Return (X, Y) of the center of cell containing provided text 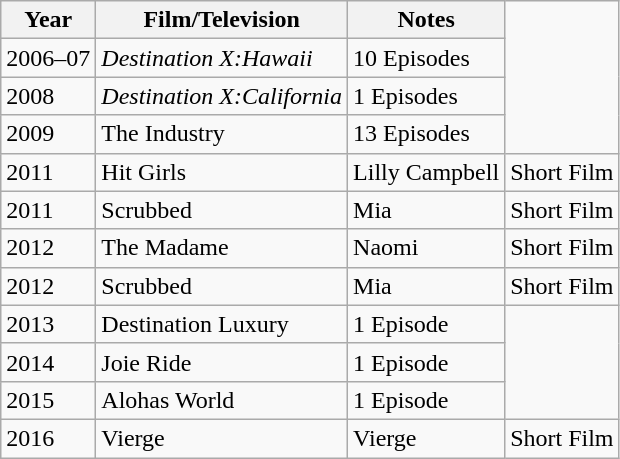
The Madame (222, 248)
Hit Girls (222, 172)
2013 (48, 324)
Destination X:California (222, 96)
2006–07 (48, 58)
Year (48, 20)
Film/Television (222, 20)
Joie Ride (222, 362)
10 Episodes (426, 58)
Notes (426, 20)
Alohas World (222, 400)
1 Episodes (426, 96)
2014 (48, 362)
Destination Luxury (222, 324)
2015 (48, 400)
Lilly Campbell (426, 172)
2009 (48, 134)
2008 (48, 96)
13 Episodes (426, 134)
The Industry (222, 134)
2016 (48, 438)
Naomi (426, 248)
Destination X:Hawaii (222, 58)
